Extract the (x, y) coordinate from the center of the cell holding the provided text.  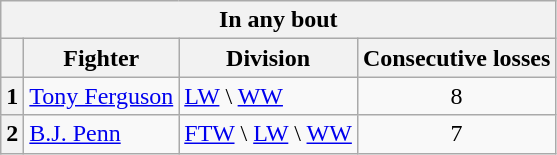
B.J. Penn (102, 134)
8 (456, 96)
LW \ WW (268, 96)
Division (268, 58)
FTW \ LW \ WW (268, 134)
2 (12, 134)
1 (12, 96)
In any bout (278, 20)
7 (456, 134)
Fighter (102, 58)
Tony Ferguson (102, 96)
Consecutive losses (456, 58)
